Output the [X, Y] coordinate of the center of the cell containing the given text.  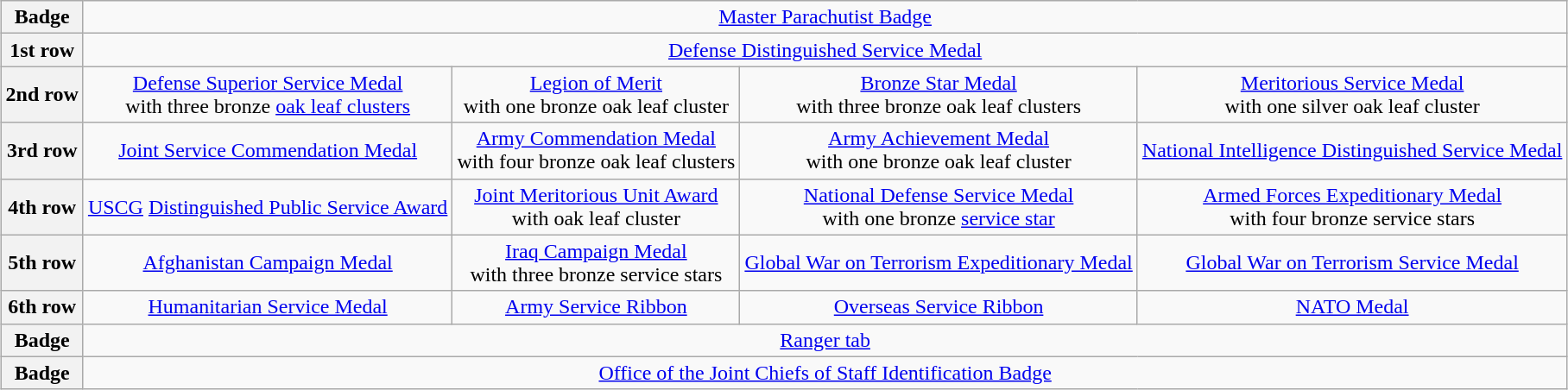
Army Service Ribbon [596, 307]
Defense Distinguished Service Medal [825, 50]
Global War on Terrorism Service Medal [1352, 262]
4th row [41, 207]
Overseas Service Ribbon [939, 307]
Afghanistan Campaign Medal [268, 262]
Army Achievement Medalwith one bronze oak leaf cluster [939, 150]
Iraq Campaign Medalwith three bronze service stars [596, 262]
Ranger tab [825, 340]
Defense Superior Service Medalwith three bronze oak leaf clusters [268, 95]
Armed Forces Expeditionary Medalwith four bronze service stars [1352, 207]
Global War on Terrorism Expeditionary Medal [939, 262]
Office of the Joint Chiefs of Staff Identification Badge [825, 373]
Joint Service Commendation Medal [268, 150]
USCG Distinguished Public Service Award [268, 207]
1st row [41, 50]
NATO Medal [1352, 307]
Legion of Meritwith one bronze oak leaf cluster [596, 95]
National Intelligence Distinguished Service Medal [1352, 150]
6th row [41, 307]
3rd row [41, 150]
Joint Meritorious Unit Awardwith oak leaf cluster [596, 207]
Meritorious Service Medalwith one silver oak leaf cluster [1352, 95]
National Defense Service Medalwith one bronze service star [939, 207]
Army Commendation Medalwith four bronze oak leaf clusters [596, 150]
2nd row [41, 95]
Bronze Star Medalwith three bronze oak leaf clusters [939, 95]
5th row [41, 262]
Humanitarian Service Medal [268, 307]
Master Parachutist Badge [825, 17]
